Provide the (x, y) coordinate of the cell's center where the given text is located.  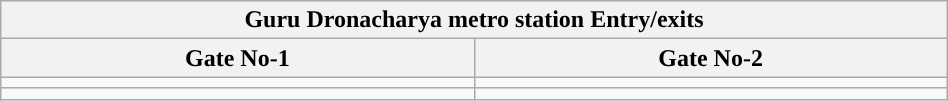
Gate No-1 (238, 58)
Guru Dronacharya metro station Entry/exits (474, 20)
Gate No-2 (710, 58)
